Determine the (x, y) coordinate at the center of the cell enclosing the given text.  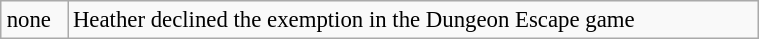
none (34, 20)
Heather declined the exemption in the Dungeon Escape game (414, 20)
